Pinpoint the cell where the given text exists, returning its [x, y] midpoint coordinate. 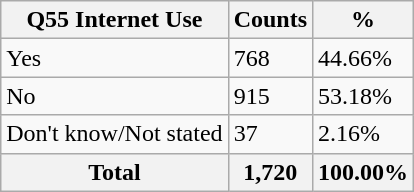
100.00% [364, 172]
Yes [114, 58]
1,720 [270, 172]
915 [270, 96]
37 [270, 134]
Don't know/Not stated [114, 134]
% [364, 20]
2.16% [364, 134]
Counts [270, 20]
768 [270, 58]
53.18% [364, 96]
44.66% [364, 58]
No [114, 96]
Q55 Internet Use [114, 20]
Total [114, 172]
